Pinpoint the cell where the given text exists, returning its (x, y) midpoint coordinate. 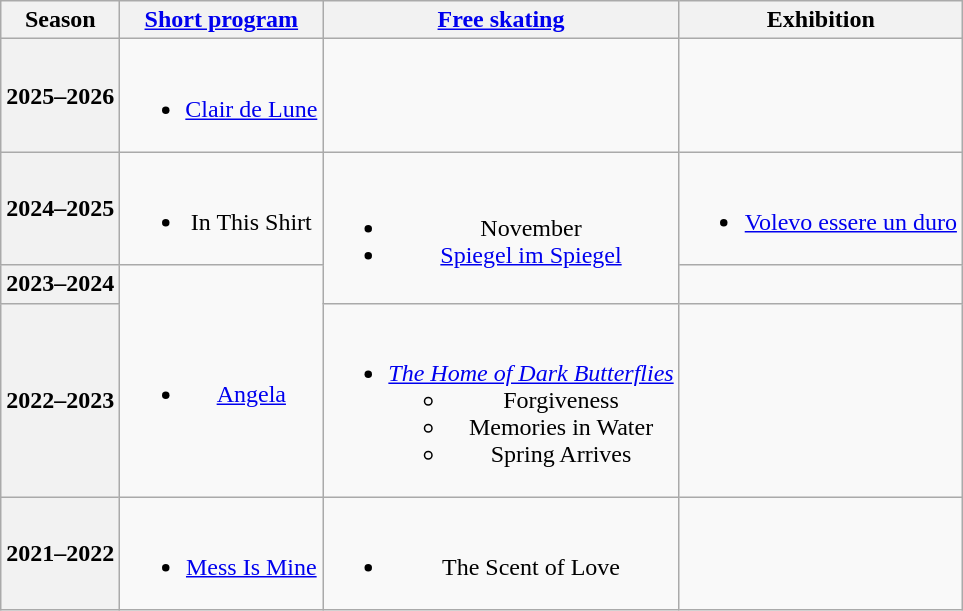
2022–2023 (60, 400)
Season (60, 20)
2025–2026 (60, 96)
2024–2025 (60, 208)
November Spiegel im Spiegel (501, 228)
In This Shirt (222, 208)
Volevo essere un duro (820, 208)
Angela (222, 381)
Short program (222, 20)
Mess Is Mine (222, 554)
2023–2024 (60, 284)
Free skating (501, 20)
Exhibition (820, 20)
The Scent of Love (501, 554)
The Home of Dark ButterfliesForgivenessMemories in WaterSpring Arrives (501, 400)
2021–2022 (60, 554)
Clair de Lune (222, 96)
